Search for the cell housing the specified text and yield its [X, Y] center coordinate. 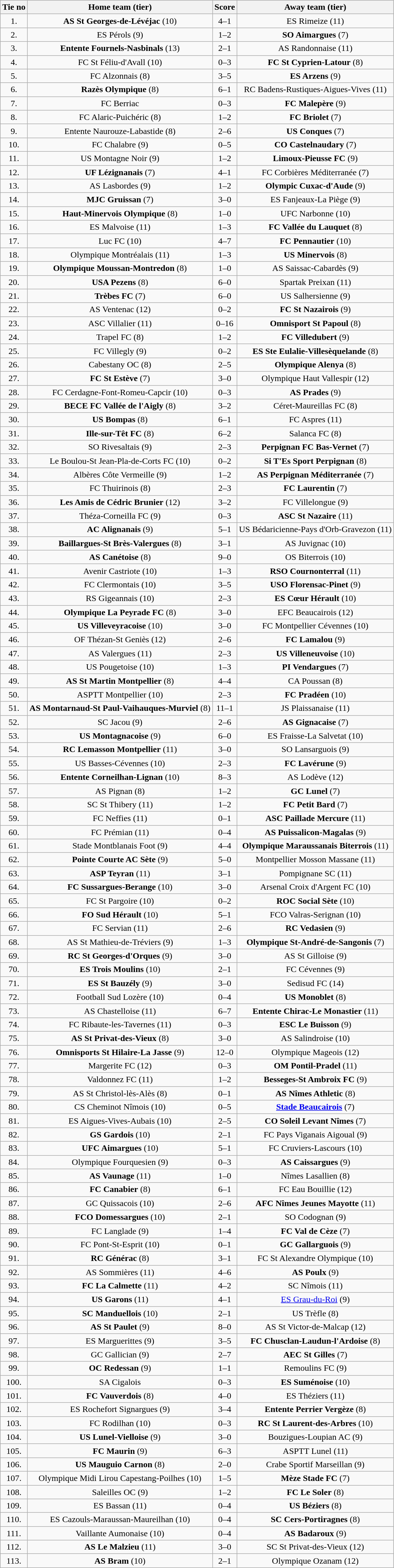
AC Alignanais (9) [120, 530]
FC Chusclan-Laudun-l'Ardoise (8) [315, 1341]
Le Boulou-St Jean-Pla-de-Corts FC (10) [120, 461]
21. [14, 296]
PI Vendargues (7) [315, 667]
US Monoblet (8) [315, 997]
AS Le Malzieu (11) [120, 1547]
32. [14, 447]
US Montagne Noir (9) [120, 158]
ES Rochefort Signargues (9) [120, 1409]
6–2 [225, 433]
110. [14, 1520]
FC Pradéen (10) [315, 695]
5–0 [225, 860]
3. [14, 48]
AS St Gilloise (9) [315, 956]
AS St Mathieu-de-Tréviers (9) [120, 942]
Football Sud Lozère (10) [120, 997]
56. [14, 777]
Home team (tier) [120, 7]
Les Amis de Cédric Brunier (12) [120, 502]
35. [14, 488]
1–4 [225, 1231]
ES Bassan (11) [120, 1506]
70. [14, 969]
FC Corbières Méditerranée (7) [315, 172]
33. [14, 461]
Olympique Midi Lirou Capestang-Poilhes (10) [120, 1478]
ES Cazouls-Maraussan-Maureilhan (10) [120, 1520]
ES Arzens (9) [315, 76]
11–1 [225, 708]
1–5 [225, 1478]
41. [14, 571]
8–0 [225, 1327]
FC Clermontais (10) [120, 584]
AS Juvignac (10) [315, 543]
FC Servian (11) [120, 928]
94. [14, 1300]
Valdonnez FC (11) [120, 1080]
GS Gardois (10) [120, 1135]
Baillargues-St Brès-Valergues (8) [120, 543]
OC Redessan (9) [120, 1368]
USA Pezens (8) [120, 282]
US Salhersienne (9) [315, 296]
Olympique Haut Vallespir (12) [315, 378]
38. [14, 530]
ESC Le Buisson (9) [315, 1024]
AS St Christol-lès-Alès (8) [120, 1093]
US Villeveyracoise (10) [120, 626]
AS Puissalicon-Magalas (9) [315, 832]
FC Langlade (9) [120, 1231]
11. [14, 158]
FC Thuirinois (8) [120, 488]
19. [14, 268]
65. [14, 901]
ES Trois Moulins (10) [120, 969]
Stade Montblanais Foot (9) [120, 846]
FC Rodilhan (10) [120, 1423]
AS Lasbordes (9) [120, 186]
FC St Nazairois (9) [315, 310]
ES St Bauzély (9) [120, 983]
Sedisud FC (14) [315, 983]
104. [14, 1437]
111. [14, 1533]
FC Neffies (11) [120, 818]
23. [14, 323]
ES Ste Eulalie-Villesèquelande (8) [315, 351]
Entente Corneilhan-Lignan (10) [120, 777]
AS Nîmes Athletic (8) [315, 1093]
42. [14, 584]
109. [14, 1506]
SC Jacou (9) [120, 722]
81. [14, 1121]
AS Saissac-Cabardès (9) [315, 268]
RC Lemasson Montpellier (11) [120, 750]
AFC Nîmes Jeunes Mayotte (11) [315, 1203]
57. [14, 791]
96. [14, 1327]
Olympique Montréalais (11) [120, 255]
74. [14, 1024]
FC Alzonnais (8) [120, 76]
FC Petit Bard (7) [315, 804]
RC Générac (8) [120, 1258]
Entente Fournels-Nasbinals (13) [120, 48]
Pompignane SC (11) [315, 873]
CA Poussan (8) [315, 681]
AS Chastelloise (11) [120, 1011]
22. [14, 310]
55. [14, 763]
59. [14, 818]
CO Soleil Levant Nîmes (7) [315, 1121]
OS Biterrois (10) [315, 557]
ES Malvoise (11) [120, 227]
FC Cruviers-Lascours (10) [315, 1148]
AS Canétoise (8) [120, 557]
37. [14, 516]
84. [14, 1162]
SO Aimargues (7) [315, 35]
58. [14, 804]
FC St Cyprien-Latour (8) [315, 62]
FC Aspres (11) [315, 420]
SO Codognan (9) [315, 1217]
Olympique Mageois (12) [315, 1052]
14. [14, 200]
9. [14, 131]
FC Maurin (9) [120, 1451]
FC Pont-St-Esprit (10) [120, 1244]
AS Prades (9) [315, 392]
112. [14, 1547]
AS Ventenac (12) [120, 310]
Haut-Minervois Olympique (8) [120, 213]
AS Perpignan Méditerranée (7) [315, 475]
FC Villelongue (9) [315, 502]
73. [14, 1011]
ASC Paillade Mercure (11) [315, 818]
1. [14, 21]
113. [14, 1561]
SC Nîmois (11) [315, 1286]
28. [14, 392]
EFC Beaucairois (12) [315, 612]
US Mauguio Carnon (8) [120, 1464]
AS Montarnaud-St Paul-Vaihauques-Murviel (8) [120, 708]
51. [14, 708]
15. [14, 213]
Arsenal Croix d'Argent FC (10) [315, 887]
SC Manduellois (10) [120, 1313]
Remoulins FC (9) [315, 1368]
Bouzigues-Loupian AC (9) [315, 1437]
1–1 [225, 1368]
49. [14, 681]
FC Alaric-Puichéric (8) [120, 117]
9–0 [225, 557]
FC Canabier (8) [120, 1189]
Albères Côte Vermeille (9) [120, 475]
53. [14, 736]
26. [14, 364]
ES Grau-du-Roi (9) [315, 1300]
FC Villedubert (9) [315, 337]
Cabestany OC (8) [120, 364]
RSO Cournonterral (11) [315, 571]
12. [14, 172]
US Bompas (8) [120, 420]
90. [14, 1244]
RC St Georges-d'Orques (9) [120, 956]
Besseges-St Ambroix FC (9) [315, 1080]
10. [14, 144]
Entente Chirac-Le Monastier (11) [315, 1011]
Olympique Maraussanais Biterrois (11) [315, 846]
85. [14, 1176]
Score [225, 7]
AS St Georges-de-Lévéjac (10) [120, 21]
107. [14, 1478]
40. [14, 557]
16. [14, 227]
Omnisport St Papoul (8) [315, 323]
78. [14, 1080]
RC St Laurent-des-Arbres (10) [315, 1423]
93. [14, 1286]
FC Briolet (7) [315, 117]
79. [14, 1093]
FC Chalabre (9) [120, 144]
GC Quissacois (10) [120, 1203]
ES Aigues-Vives-Aubais (10) [120, 1121]
Trèbes FC (7) [120, 296]
103. [14, 1423]
FC Val de Cèze (7) [315, 1231]
AS Bram (10) [120, 1561]
JS Plaissanaise (11) [315, 708]
US Béziers (8) [315, 1506]
OM Pontil-Pradel (11) [315, 1066]
13. [14, 186]
Nîmes Lasallien (8) [315, 1176]
Entente Naurouze-Labastide (8) [120, 131]
ES Rimeize (11) [315, 21]
0–16 [225, 323]
95. [14, 1313]
US Pougetoise (10) [120, 667]
8–3 [225, 777]
80. [14, 1107]
72. [14, 997]
AS Caissargues (9) [315, 1162]
FO Sud Hérault (10) [120, 915]
12–0 [225, 1052]
AS Salindroise (10) [315, 1038]
46. [14, 640]
AS Gignacaise (7) [315, 722]
39. [14, 543]
100. [14, 1382]
97. [14, 1341]
63. [14, 873]
US Villeneuvoise (10) [315, 653]
8. [14, 117]
SO Rivesaltais (9) [120, 447]
82. [14, 1135]
66. [14, 915]
Montpellier Mosson Massane (11) [315, 860]
US Garons (11) [120, 1300]
76. [14, 1052]
US Bédaricienne-Pays d'Orb-Gravezon (11) [315, 530]
Théza-Corneilla FC (9) [120, 516]
67. [14, 928]
AS St Martin Montpellier (8) [120, 681]
ES Théziers (11) [315, 1396]
FC St Pargoire (10) [120, 901]
FC Eau Bouillie (12) [315, 1189]
Trapel FC (8) [120, 337]
6–7 [225, 1011]
77. [14, 1066]
106. [14, 1464]
25. [14, 351]
US Conques (7) [315, 131]
SC Cers-Portiragnes (8) [315, 1520]
62. [14, 860]
FC St Estève (7) [120, 378]
52. [14, 722]
29. [14, 406]
ASC St Nazaire (11) [315, 516]
AS St Victor-de-Malcap (12) [315, 1327]
ASPTT Lunel (11) [315, 1451]
FCO Valras-Serignan (10) [315, 915]
BECE FC Vallée de l'Aigly (8) [120, 406]
61. [14, 846]
FC Lamalou (9) [315, 640]
ROC Social Sète (10) [315, 901]
FC Malepère (9) [315, 103]
Olympique Fourquesien (9) [120, 1162]
4–0 [225, 1396]
UFC Aimargues (10) [120, 1148]
RC Badens-Rustiques-Aigues-Vives (11) [315, 90]
FC Prémian (11) [120, 832]
SA Cigalois [120, 1382]
FC Laurentin (7) [315, 488]
FC Ribaute-les-Tavernes (11) [120, 1024]
68. [14, 942]
RS Gigeannais (10) [120, 598]
Vaillante Aumonaise (10) [120, 1533]
Entente Perrier Vergèze (8) [315, 1409]
ASP Teyran (11) [120, 873]
4–6 [225, 1272]
Limoux-Pieusse FC (9) [315, 158]
69. [14, 956]
USO Florensac-Pinet (9) [315, 584]
71. [14, 983]
AS Randonnaise (11) [315, 48]
FC Cerdagne-Font-Romeu-Capcir (10) [120, 392]
17. [14, 241]
AS Vaunage (11) [120, 1176]
GC Gallician (9) [120, 1355]
AS Pignan (8) [120, 791]
6. [14, 90]
92. [14, 1272]
AS St Privat-des-Vieux (8) [120, 1038]
91. [14, 1258]
US Montagnacoise (9) [120, 736]
US Trèfle (8) [315, 1313]
FC La Calmette (11) [120, 1286]
24. [14, 337]
Margerite FC (12) [120, 1066]
4–2 [225, 1286]
86. [14, 1189]
4. [14, 62]
Crabe Sportif Marseillan (9) [315, 1464]
44. [14, 612]
CO Castelnaudary (7) [315, 144]
Mèze Stade FC (7) [315, 1478]
UFC Narbonne (10) [315, 213]
Razès Olympique (8) [120, 90]
ES Fanjeaux-La Piège (9) [315, 200]
CS Cheminot Nîmois (10) [120, 1107]
36. [14, 502]
FC Pays Viganais Aigoual (9) [315, 1135]
105. [14, 1451]
54. [14, 750]
FC Cévennes (9) [315, 969]
88. [14, 1217]
FC Lavérune (9) [315, 763]
108. [14, 1492]
43. [14, 598]
98. [14, 1355]
20. [14, 282]
87. [14, 1203]
RC Vedasien (9) [315, 928]
2–7 [225, 1355]
SO Lansarguois (9) [315, 750]
47. [14, 653]
ES Suménoise (10) [315, 1382]
Saleilles OC (9) [120, 1492]
ASC Villalier (11) [120, 323]
FC Berriac [120, 103]
FC Montpellier Cévennes (10) [315, 626]
27. [14, 378]
Ille-sur-Têt FC (8) [120, 433]
6–3 [225, 1451]
Omnisports St Hilaire-La Jasse (9) [120, 1052]
SC St Thibery (11) [120, 804]
FC Le Soler (8) [315, 1492]
Luc FC (10) [120, 241]
Céret-Maureillas FC (8) [315, 406]
AS Lodève (12) [315, 777]
AEC St Gilles (7) [315, 1355]
ES Fraisse-La Salvetat (10) [315, 736]
AS St Paulet (9) [120, 1327]
SC St Privat-des-Vieux (12) [315, 1547]
ES Pérols (9) [120, 35]
US Basses-Cévennes (10) [120, 763]
83. [14, 1148]
18. [14, 255]
GC Lunel (7) [315, 791]
2. [14, 35]
AS Valergues (11) [120, 653]
99. [14, 1368]
Olympique Ozanam (12) [315, 1561]
Pointe Courte AC Sète (9) [120, 860]
FC Pennautier (10) [315, 241]
GC Gallarguois (9) [315, 1244]
7. [14, 103]
ES Marguerittes (9) [120, 1341]
102. [14, 1409]
ES Cœur Hérault (10) [315, 598]
Avenir Castriote (10) [120, 571]
48. [14, 667]
US Minervois (8) [315, 255]
Olympique La Peyrade FC (8) [120, 612]
US Lunel-Vielloise (9) [120, 1437]
4–7 [225, 241]
5. [14, 76]
Tie no [14, 7]
3–4 [225, 1409]
Olympic Cuxac-d'Aude (9) [315, 186]
34. [14, 475]
89. [14, 1231]
ASPTT Montpellier (10) [120, 695]
FC Sussargues-Berange (10) [120, 887]
Stade Beaucairois (7) [315, 1107]
AS Poulx (9) [315, 1272]
Olympique St-André-de-Sangonis (7) [315, 942]
FC Vauverdois (8) [120, 1396]
FC Villegly (9) [120, 351]
AS Badaroux (9) [315, 1533]
FC St Alexandre Olympique (10) [315, 1258]
Si T'Es Sport Perpignan (8) [315, 461]
MJC Gruissan (7) [120, 200]
Olympique Alenya (8) [315, 364]
AS Sommières (11) [120, 1272]
OF Thézan-St Geniès (12) [120, 640]
Salanca FC (8) [315, 433]
101. [14, 1396]
64. [14, 887]
UF Lézignanais (7) [120, 172]
Olympique Moussan-Montredon (8) [120, 268]
FCO Domessargues (10) [120, 1217]
Away team (tier) [315, 7]
31. [14, 433]
Spartak Preixan (11) [315, 282]
FC St Féliu-d'Avall (10) [120, 62]
FC Vallée du Lauquet (8) [315, 227]
2–0 [225, 1464]
75. [14, 1038]
Perpignan FC Bas-Vernet (7) [315, 447]
60. [14, 832]
45. [14, 626]
30. [14, 420]
50. [14, 695]
